Identify which cell holds the provided text, then report its (x, y) central coordinate. 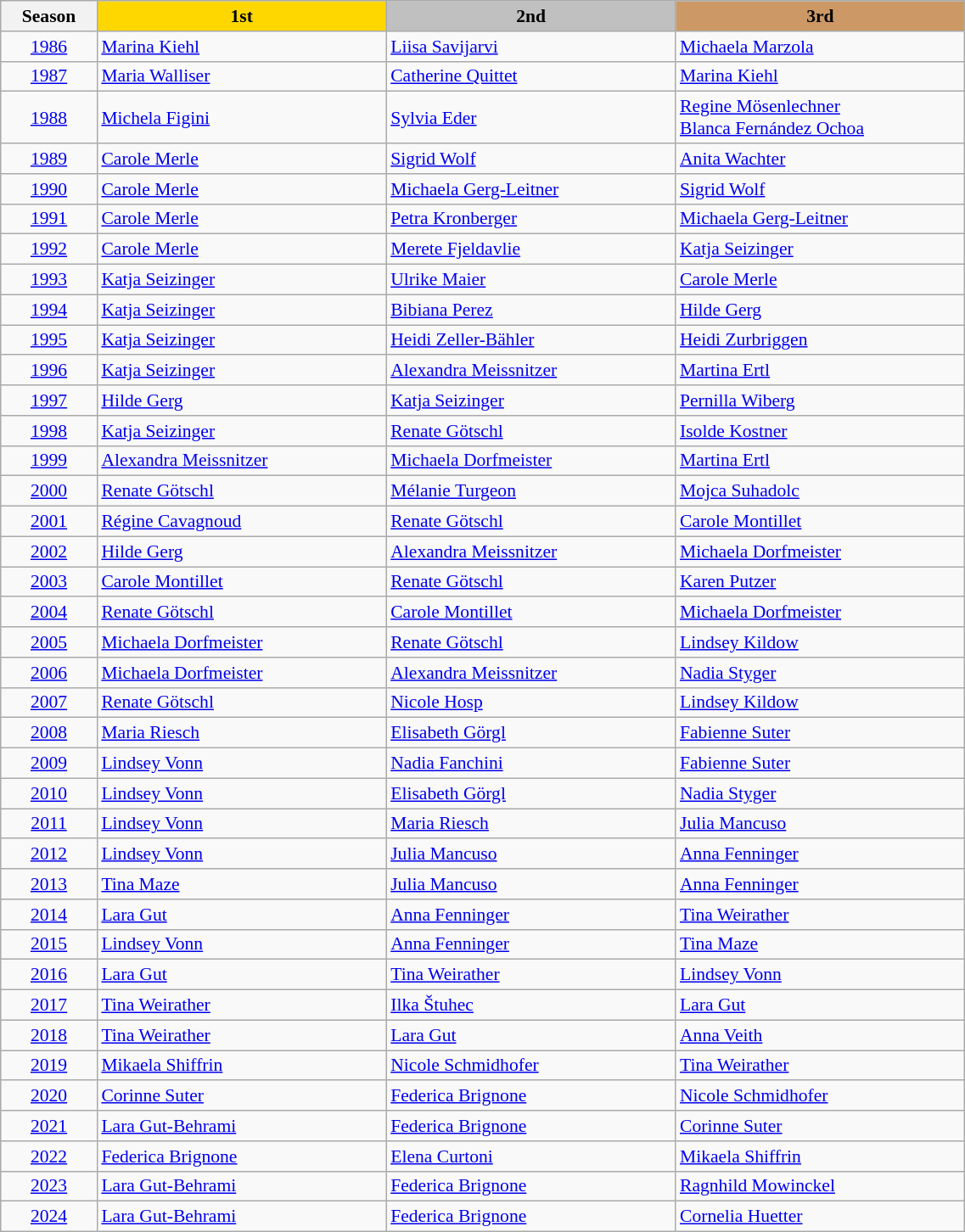
2018 (49, 1035)
2019 (49, 1066)
Nicole Hosp (531, 703)
1988 (49, 117)
2016 (49, 975)
Heidi Zeller-Bähler (531, 340)
Karen Putzer (820, 582)
1st (241, 16)
1997 (49, 400)
Season (49, 16)
2008 (49, 733)
1996 (49, 371)
2024 (49, 1217)
Mojca Suhadolc (820, 491)
1998 (49, 431)
2001 (49, 522)
2012 (49, 854)
1993 (49, 280)
2017 (49, 1005)
2004 (49, 613)
2nd (531, 16)
2013 (49, 884)
Elena Curtoni (531, 1156)
1991 (49, 219)
Liisa Savijarvi (531, 47)
Anita Wachter (820, 159)
1990 (49, 189)
1995 (49, 340)
Regine Mösenlechner Blanca Fernández Ochoa (820, 117)
3rd (820, 16)
Anna Veith (820, 1035)
Michaela Marzola (820, 47)
Petra Kronberger (531, 219)
Pernilla Wiberg (820, 400)
Mélanie Turgeon (531, 491)
1992 (49, 249)
2009 (49, 764)
Régine Cavagnoud (241, 522)
Heidi Zurbriggen (820, 340)
2000 (49, 491)
1989 (49, 159)
2010 (49, 793)
2020 (49, 1096)
Ragnhild Mowinckel (820, 1186)
Catherine Quittet (531, 76)
1986 (49, 47)
Ulrike Maier (531, 280)
Michela Figini (241, 117)
2015 (49, 944)
Sylvia Eder (531, 117)
2007 (49, 703)
2022 (49, 1156)
Cornelia Huetter (820, 1217)
Nadia Fanchini (531, 764)
Ilka Štuhec (531, 1005)
2021 (49, 1126)
2006 (49, 673)
Merete Fjeldavlie (531, 249)
Bibiana Perez (531, 310)
2023 (49, 1186)
Isolde Kostner (820, 431)
1987 (49, 76)
2002 (49, 552)
1994 (49, 310)
2003 (49, 582)
2005 (49, 642)
2011 (49, 824)
2014 (49, 915)
Maria Walliser (241, 76)
1999 (49, 461)
